For the text-containing cell, return its midpoint in (x, y) coordinate format. 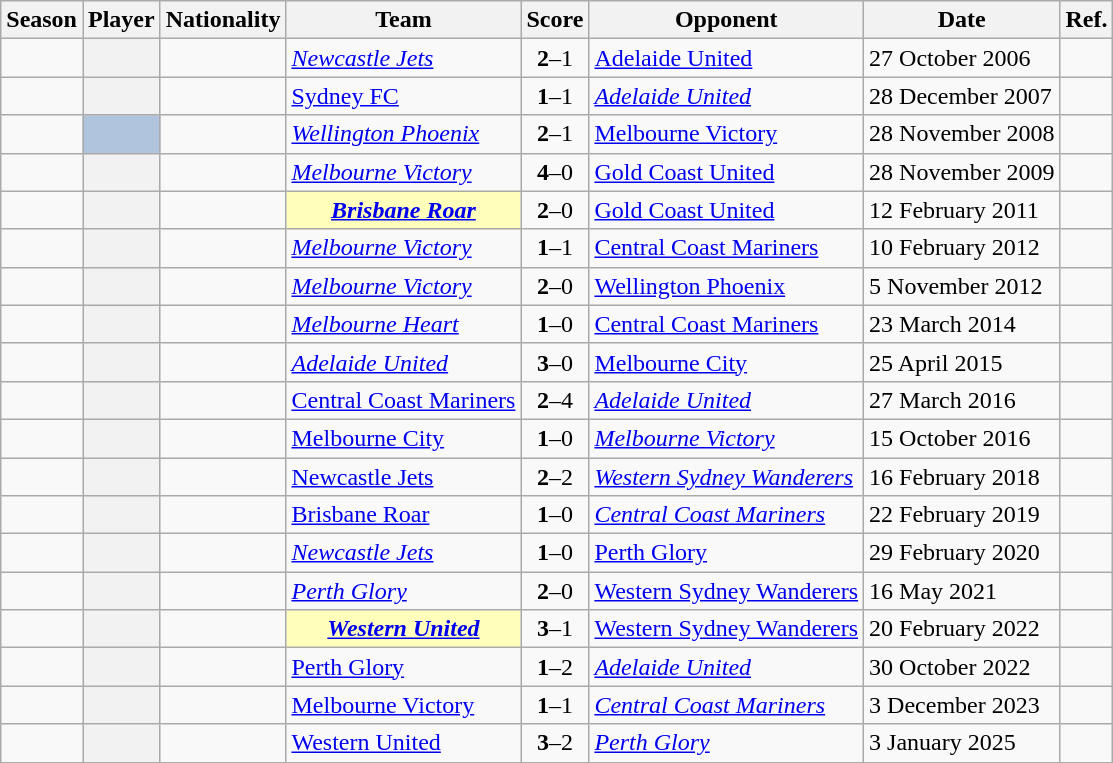
23 March 2014 (962, 324)
2–2 (555, 477)
16 February 2018 (962, 477)
Ref. (1086, 20)
27 March 2016 (962, 400)
Melbourne Heart (404, 324)
1–2 (555, 667)
20 February 2022 (962, 629)
Season (42, 20)
3–2 (555, 743)
30 October 2022 (962, 667)
Sydney FC (404, 96)
28 December 2007 (962, 96)
12 February 2011 (962, 210)
28 November 2008 (962, 134)
16 May 2021 (962, 591)
Date (962, 20)
3 December 2023 (962, 705)
29 February 2020 (962, 553)
Opponent (726, 20)
28 November 2009 (962, 172)
3 January 2025 (962, 743)
27 October 2006 (962, 58)
Score (555, 20)
3–1 (555, 629)
15 October 2016 (962, 438)
25 April 2015 (962, 362)
Player (121, 20)
22 February 2019 (962, 515)
10 February 2012 (962, 248)
Team (404, 20)
5 November 2012 (962, 286)
3–0 (555, 362)
2–4 (555, 400)
Nationality (223, 20)
4–0 (555, 172)
